For the text-containing cell, return its midpoint in (X, Y) coordinate format. 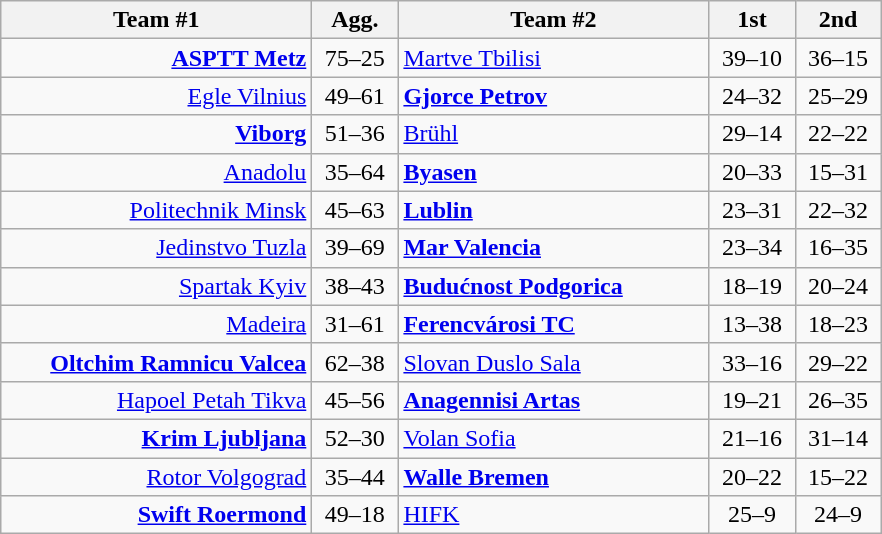
33–16 (752, 362)
26–35 (838, 400)
31–61 (355, 324)
Jedinstvo Tuzla (156, 248)
31–14 (838, 438)
29–22 (838, 362)
Budućnost Podgorica (554, 286)
Gjorce Petrov (554, 96)
45–56 (355, 400)
20–24 (838, 286)
Swift Roermond (156, 515)
36–15 (838, 58)
24–32 (752, 96)
Egle Vilnius (156, 96)
19–21 (752, 400)
ASPTT Metz (156, 58)
25–29 (838, 96)
Agg. (355, 20)
15–31 (838, 172)
Team #1 (156, 20)
Volan Sofia (554, 438)
Spartak Kyiv (156, 286)
Politechnik Minsk (156, 210)
1st (752, 20)
Mar Valencia (554, 248)
Brühl (554, 134)
35–64 (355, 172)
22–22 (838, 134)
20–22 (752, 477)
39–10 (752, 58)
25–9 (752, 515)
62–38 (355, 362)
Team #2 (554, 20)
Slovan Duslo Sala (554, 362)
51–36 (355, 134)
Viborg (156, 134)
29–14 (752, 134)
39–69 (355, 248)
23–34 (752, 248)
16–35 (838, 248)
21–16 (752, 438)
75–25 (355, 58)
24–9 (838, 515)
22–32 (838, 210)
49–18 (355, 515)
Hapoel Petah Tikva (156, 400)
23–31 (752, 210)
52–30 (355, 438)
Rotor Volgograd (156, 477)
HIFK (554, 515)
Krim Ljubljana (156, 438)
Madeira (156, 324)
Anagennisi Artas (554, 400)
Anadolu (156, 172)
13–38 (752, 324)
38–43 (355, 286)
Martve Tbilisi (554, 58)
49–61 (355, 96)
35–44 (355, 477)
18–23 (838, 324)
Walle Bremen (554, 477)
15–22 (838, 477)
Lublin (554, 210)
Ferencvárosi TC (554, 324)
45–63 (355, 210)
2nd (838, 20)
20–33 (752, 172)
18–19 (752, 286)
Byasen (554, 172)
Oltchim Ramnicu Valcea (156, 362)
